Locate the cell with the specified text and output its [X, Y] center coordinate. 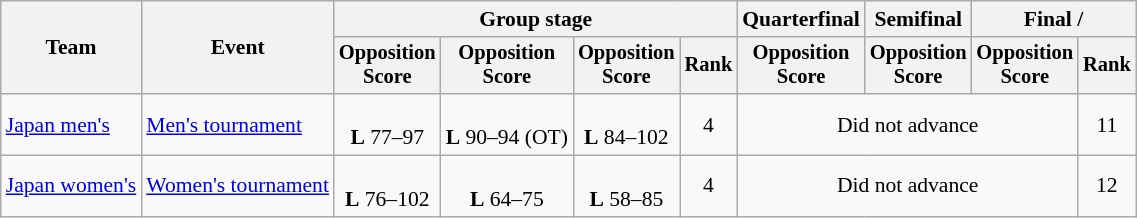
Quarterfinal [801, 19]
L 84–102 [626, 124]
Japan men's [72, 124]
L 90–94 (OT) [507, 124]
Men's tournament [238, 124]
Semifinal [918, 19]
Team [72, 48]
Japan women's [72, 186]
12 [1107, 186]
Final / [1053, 19]
L 76–102 [388, 186]
L 58–85 [626, 186]
Group stage [536, 19]
Event [238, 48]
11 [1107, 124]
Women's tournament [238, 186]
L 64–75 [507, 186]
L 77–97 [388, 124]
